Extract the [x, y] coordinate from the center of the cell holding the provided text.  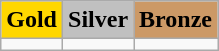
Bronze [176, 20]
Gold [32, 20]
Silver [98, 20]
